Return (x, y) of the center of cell containing provided text 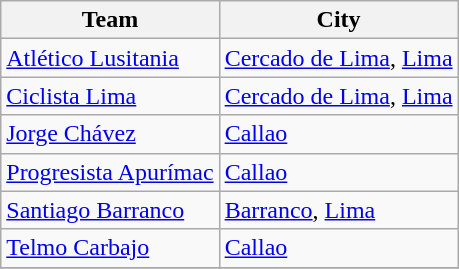
City (338, 20)
Ciclista Lima (110, 96)
Santiago Barranco (110, 210)
Jorge Chávez (110, 134)
Telmo Carbajo (110, 248)
Team (110, 20)
Barranco, Lima (338, 210)
Progresista Apurímac (110, 172)
Atlético Lusitania (110, 58)
